For the text-containing cell, return its midpoint in [x, y] coordinate format. 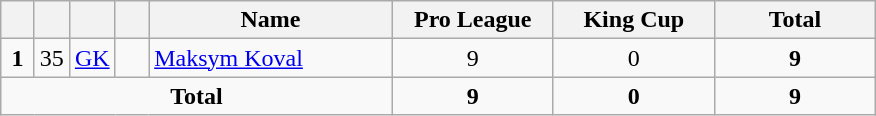
Pro League [472, 20]
Name [271, 20]
King Cup [634, 20]
GK [92, 58]
35 [52, 58]
1 [18, 58]
Maksym Koval [271, 58]
